For the text-containing cell, return its midpoint in (x, y) coordinate format. 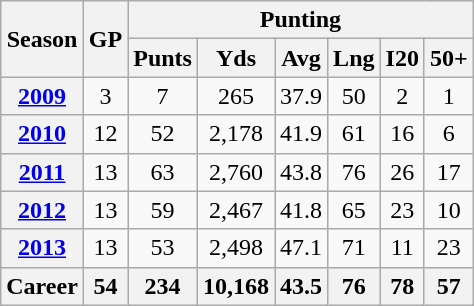
2,498 (236, 248)
2 (402, 96)
2,178 (236, 134)
53 (163, 248)
1 (448, 96)
71 (354, 248)
2,760 (236, 172)
2012 (42, 210)
65 (354, 210)
11 (402, 248)
265 (236, 96)
54 (105, 286)
Punting (300, 20)
2013 (42, 248)
2009 (42, 96)
41.9 (302, 134)
52 (163, 134)
3 (105, 96)
234 (163, 286)
GP (105, 39)
2011 (42, 172)
17 (448, 172)
2010 (42, 134)
6 (448, 134)
Season (42, 39)
10 (448, 210)
Lng (354, 58)
63 (163, 172)
16 (402, 134)
2,467 (236, 210)
50 (354, 96)
10,168 (236, 286)
7 (163, 96)
78 (402, 286)
26 (402, 172)
Avg (302, 58)
Yds (236, 58)
47.1 (302, 248)
37.9 (302, 96)
50+ (448, 58)
61 (354, 134)
I20 (402, 58)
43.5 (302, 286)
41.8 (302, 210)
59 (163, 210)
43.8 (302, 172)
Career (42, 286)
12 (105, 134)
57 (448, 286)
Punts (163, 58)
